Locate the cell with the specified text and output its [x, y] center coordinate. 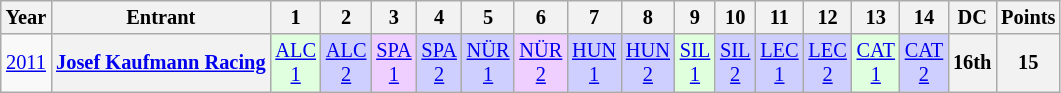
NÜR1 [488, 63]
LEC1 [779, 63]
SIL1 [695, 63]
SPA1 [394, 63]
CAT2 [924, 63]
SPA2 [440, 63]
12 [828, 17]
HUN2 [648, 63]
2011 [26, 63]
16th [972, 63]
14 [924, 17]
10 [735, 17]
4 [440, 17]
DC [972, 17]
ALC1 [295, 63]
ALC2 [346, 63]
SIL2 [735, 63]
1 [295, 17]
LEC2 [828, 63]
3 [394, 17]
NÜR2 [540, 63]
7 [594, 17]
2 [346, 17]
5 [488, 17]
HUN1 [594, 63]
CAT1 [876, 63]
9 [695, 17]
Entrant [160, 17]
Year [26, 17]
13 [876, 17]
6 [540, 17]
Josef Kaufmann Racing [160, 63]
Points [1028, 17]
15 [1028, 63]
8 [648, 17]
11 [779, 17]
